Identify which cell holds the provided text, then report its (X, Y) central coordinate. 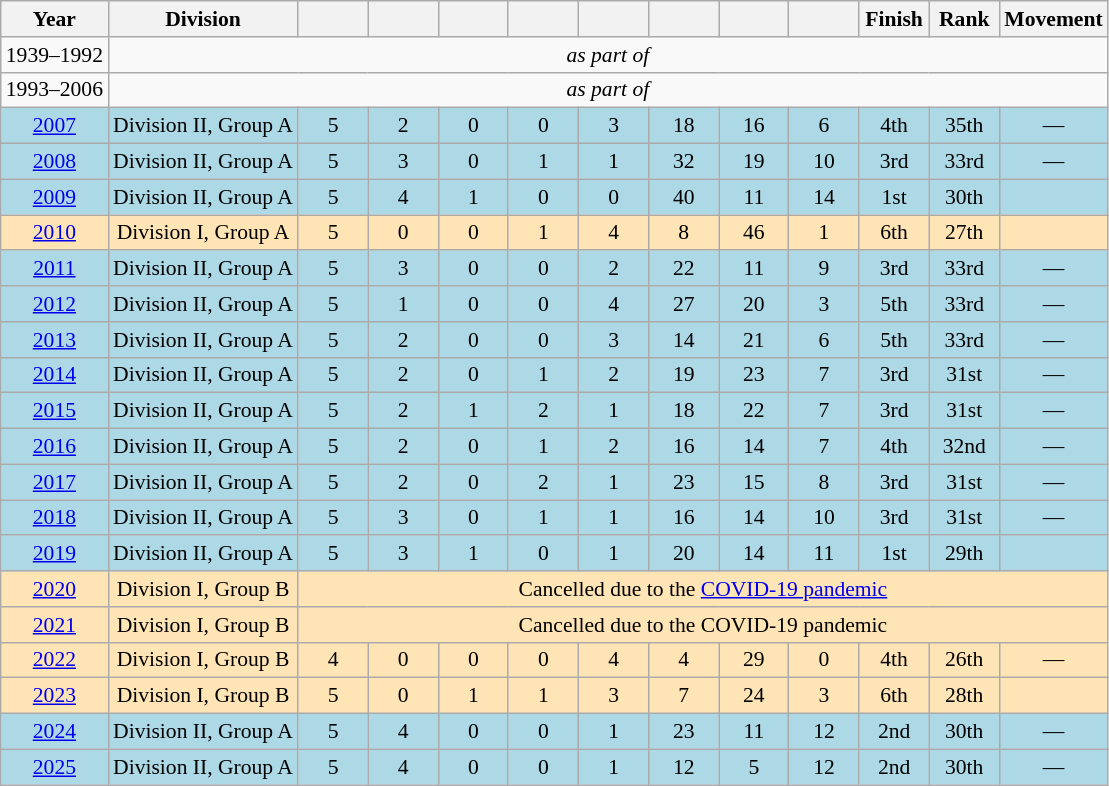
2021 (54, 625)
Division I, Group A (203, 233)
2017 (54, 482)
40 (684, 197)
Movement (1053, 19)
1939–1992 (54, 55)
2018 (54, 518)
32 (684, 162)
2012 (54, 304)
Finish (894, 19)
2016 (54, 447)
26th (964, 660)
2009 (54, 197)
2008 (54, 162)
2025 (54, 767)
2013 (54, 340)
29 (754, 660)
27 (684, 304)
28th (964, 696)
2019 (54, 554)
2010 (54, 233)
Division (203, 19)
2024 (54, 732)
2014 (54, 375)
2022 (54, 660)
Year (54, 19)
2007 (54, 126)
46 (754, 233)
2023 (54, 696)
32nd (964, 447)
24 (754, 696)
15 (754, 482)
2011 (54, 269)
35th (964, 126)
2020 (54, 589)
21 (754, 340)
2015 (54, 411)
27th (964, 233)
1993–2006 (54, 90)
Rank (964, 19)
9 (824, 269)
29th (964, 554)
